From the cell containing the given text, extract its center point as (X, Y) coordinate. 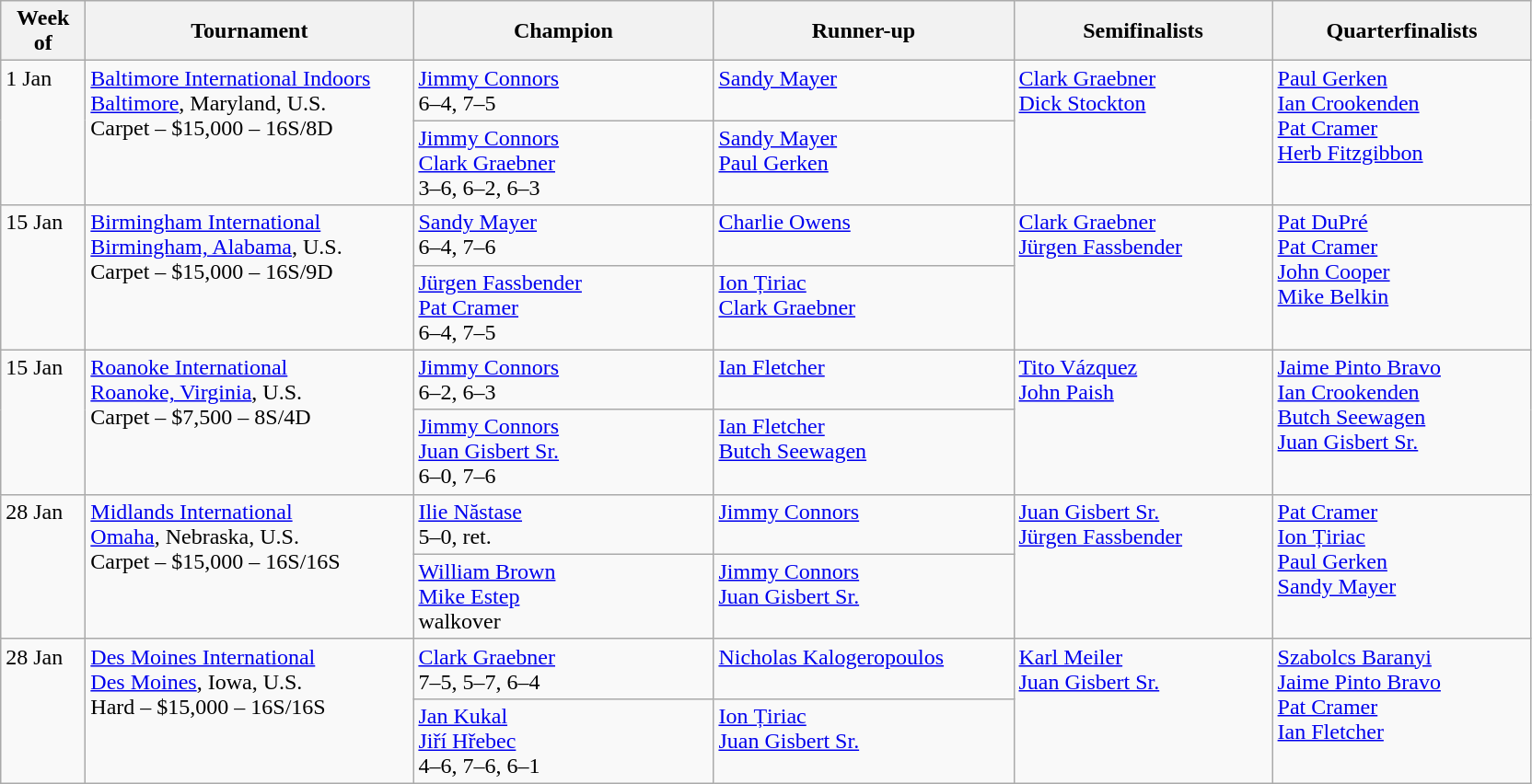
Paul Gerken Ian Crookenden Pat Cramer Herb Fitzgibbon (1401, 133)
Roanoke International Roanoke, Virginia, U.S. Carpet – $7,500 – 8S/4D (250, 421)
Clark Graebner 7–5, 5–7, 6–4 (563, 668)
Midlands International Omaha, Nebraska, U.S. Carpet – $15,000 – 16S/16S (250, 567)
William Brown Mike Estep walkover (563, 596)
Clark Graebner Jürgen Fassbender (1143, 278)
Tournament (250, 31)
Juan Gisbert Sr. Jürgen Fassbender (1143, 567)
Ian Fletcher (864, 379)
Jimmy Connors Juan Gisbert Sr. (864, 596)
Quarterfinalists (1401, 31)
Sandy Mayer (864, 90)
Tito Vázquez John Paish (1143, 421)
Jürgen Fassbender Pat Cramer 6–4, 7–5 (563, 307)
Ian Fletcher Butch Seewagen (864, 452)
Szabolcs Baranyi Jaime Pinto Bravo Pat Cramer Ian Fletcher (1401, 710)
Runner-up (864, 31)
1 Jan (43, 133)
Karl Meiler Juan Gisbert Sr. (1143, 710)
Jimmy Connors 6–4, 7–5 (563, 90)
Ion Țiriac Juan Gisbert Sr. (864, 741)
Sandy Mayer Paul Gerken (864, 163)
Baltimore International IndoorsBaltimore, Maryland, U.S. Carpet – $15,000 – 16S/8D (250, 133)
Des Moines International Des Moines, Iowa, U.S. Hard – $15,000 – 16S/16S (250, 710)
Jan Kukal Jiří Hřebec 4–6, 7–6, 6–1 (563, 741)
Birmingham International Birmingham, Alabama, U.S. Carpet – $15,000 – 16S/9D (250, 278)
Ilie Năstase 5–0, ret. (563, 525)
Nicholas Kalogeropoulos (864, 668)
Semifinalists (1143, 31)
Charlie Owens (864, 236)
Jimmy Connors Juan Gisbert Sr. 6–0, 7–6 (563, 452)
Pat DuPré Pat Cramer John Cooper Mike Belkin (1401, 278)
Ion Țiriac Clark Graebner (864, 307)
Jimmy Connors (864, 525)
Jaime Pinto Bravo Ian Crookenden Butch Seewagen Juan Gisbert Sr. (1401, 421)
Sandy Mayer 6–4, 7–6 (563, 236)
Champion (563, 31)
Jimmy Connors 6–2, 6–3 (563, 379)
Clark Graebner Dick Stockton (1143, 133)
Pat Cramer Ion Țiriac Paul Gerken Sandy Mayer (1401, 567)
Week of (43, 31)
Jimmy Connors Clark Graebner 3–6, 6–2, 6–3 (563, 163)
